Return (X, Y) of the center of cell containing provided text 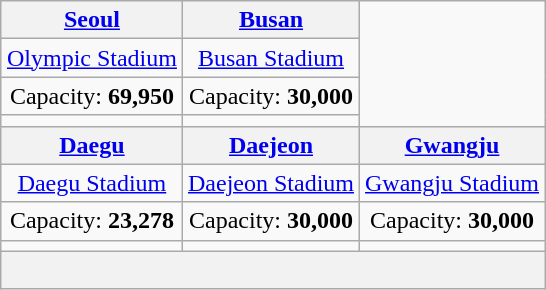
Capacity: 69,950 (92, 96)
Olympic Stadium (92, 58)
Busan (270, 20)
Gwangju (452, 145)
Busan Stadium (270, 58)
Gwangju Stadium (452, 183)
Capacity: 23,278 (92, 221)
Seoul (92, 20)
Daejeon (270, 145)
Daegu Stadium (92, 183)
Daejeon Stadium (270, 183)
Daegu (92, 145)
